Search for the cell housing the specified text and yield its [x, y] center coordinate. 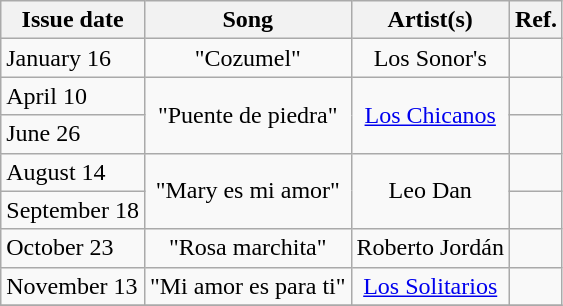
Song [248, 20]
Ref. [536, 20]
Issue date [73, 20]
October 23 [73, 248]
April 10 [73, 96]
"Rosa marchita" [248, 248]
"Cozumel" [248, 58]
"Mary es mi amor" [248, 191]
June 26 [73, 134]
Artist(s) [430, 20]
November 13 [73, 286]
Leo Dan [430, 191]
January 16 [73, 58]
August 14 [73, 172]
"Puente de piedra" [248, 115]
Los Solitarios [430, 286]
"Mi amor es para ti" [248, 286]
Los Chicanos [430, 115]
September 18 [73, 210]
Los Sonor's [430, 58]
Roberto Jordán [430, 248]
